Output the [x, y] coordinate of the center of the cell containing the given text.  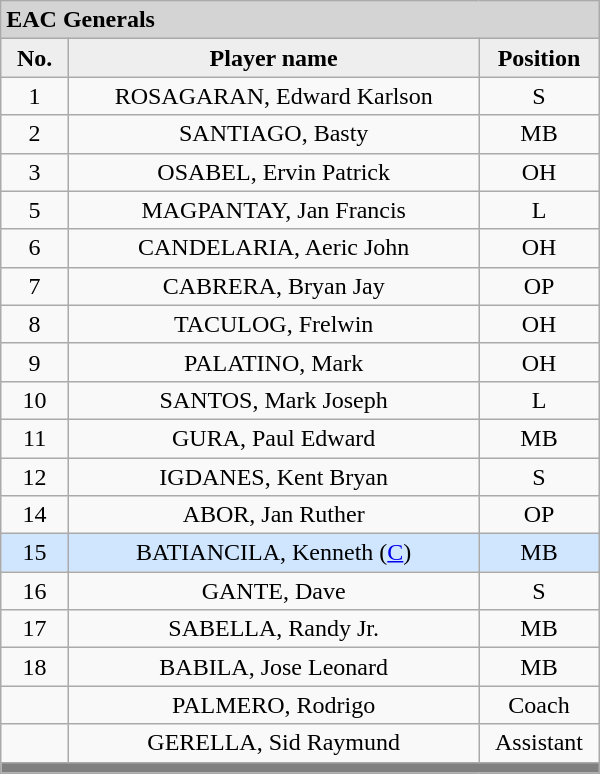
OSABEL, Ervin Patrick [274, 172]
6 [35, 248]
Assistant [539, 743]
SANTOS, Mark Joseph [274, 400]
14 [35, 515]
10 [35, 400]
SANTIAGO, Basty [274, 134]
1 [35, 96]
PALATINO, Mark [274, 362]
2 [35, 134]
3 [35, 172]
BATIANCILA, Kenneth (C) [274, 553]
BABILA, Jose Leonard [274, 667]
CANDELARIA, Aeric John [274, 248]
11 [35, 438]
5 [35, 210]
8 [35, 324]
16 [35, 591]
ABOR, Jan Ruther [274, 515]
PALMERO, Rodrigo [274, 705]
9 [35, 362]
Coach [539, 705]
IGDANES, Kent Bryan [274, 477]
7 [35, 286]
17 [35, 629]
15 [35, 553]
TACULOG, Frelwin [274, 324]
GANTE, Dave [274, 591]
MAGPANTAY, Jan Francis [274, 210]
Player name [274, 58]
Position [539, 58]
ROSAGARAN, Edward Karlson [274, 96]
CABRERA, Bryan Jay [274, 286]
GURA, Paul Edward [274, 438]
SABELLA, Randy Jr. [274, 629]
GERELLA, Sid Raymund [274, 743]
12 [35, 477]
No. [35, 58]
EAC Generals [300, 20]
18 [35, 667]
